Determine the (x, y) coordinate at the center of the cell enclosing the given text.  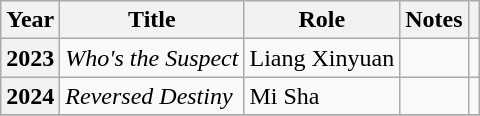
Role (322, 20)
Notes (434, 20)
Year (30, 20)
Reversed Destiny (152, 96)
2023 (30, 58)
Title (152, 20)
Mi Sha (322, 96)
2024 (30, 96)
Who's the Suspect (152, 58)
Liang Xinyuan (322, 58)
